Search for the cell housing the specified text and yield its [x, y] center coordinate. 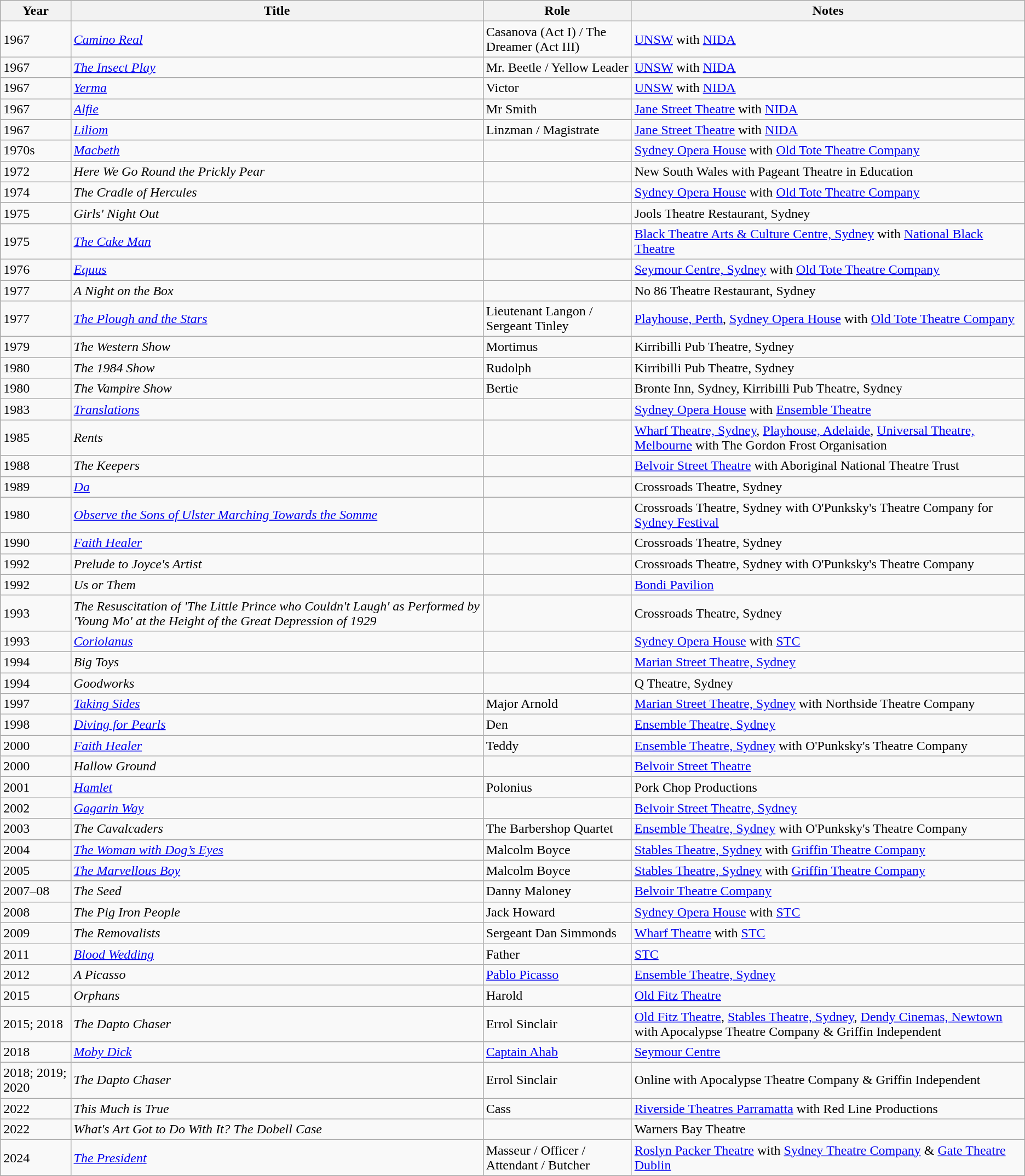
Camino Real [277, 39]
A Night on the Box [277, 291]
Big Toys [277, 662]
Diving for Pearls [277, 725]
The Cake Man [277, 241]
2005 [36, 871]
Marian Street Theatre, Sydney with Northside Theatre Company [828, 704]
Teddy [557, 746]
The Seed [277, 891]
What's Art Got to Do With It? The Dobell Case [277, 1129]
The Insect Play [277, 67]
Father [557, 954]
The 1984 Show [277, 368]
Den [557, 725]
Linzman / Magistrate [557, 130]
1983 [36, 410]
Jools Theatre Restaurant, Sydney [828, 213]
Warners Bay Theatre [828, 1129]
Hamlet [277, 787]
The Removalists [277, 933]
STC [828, 954]
1979 [36, 347]
2001 [36, 787]
Yerma [277, 88]
2009 [36, 933]
2015; 2018 [36, 1024]
Harold [557, 995]
Rudolph [557, 368]
The Plough and the Stars [277, 319]
Liliom [277, 130]
Belvoir Street Theatre, Sydney [828, 808]
The Keepers [277, 466]
Wharf Theatre with STC [828, 933]
Sydney Opera House with Ensemble Theatre [828, 410]
Bronte Inn, Sydney, Kirribilli Pub Theatre, Sydney [828, 389]
Wharf Theatre, Sydney, Playhouse, Adelaide, Universal Theatre, Melbourne with The Gordon Frost Organisation [828, 438]
The Cavalcaders [277, 829]
Year [36, 11]
Rents [277, 438]
Prelude to Joyce's Artist [277, 564]
Cass [557, 1109]
Roslyn Packer Theatre with Sydney Theatre Company & Gate Theatre Dublin [828, 1157]
1970s [36, 151]
2018; 2019; 2020 [36, 1081]
The Woman with Dog’s Eyes [277, 850]
The Marvellous Boy [277, 871]
Taking Sides [277, 704]
A Picasso [277, 975]
Role [557, 11]
Belvoir Theatre Company [828, 891]
2008 [36, 912]
Polonius [557, 787]
Bondi Pavilion [828, 585]
Bertie [557, 389]
2004 [36, 850]
1988 [36, 466]
The Vampire Show [277, 389]
Belvoir Street Theatre with Aboriginal National Theatre Trust [828, 466]
Victor [557, 88]
Seymour Centre [828, 1052]
Major Arnold [557, 704]
Goodworks [277, 683]
Q Theatre, Sydney [828, 683]
No 86 Theatre Restaurant, Sydney [828, 291]
2015 [36, 995]
1976 [36, 269]
Old Fitz Theatre [828, 995]
Black Theatre Arts & Culture Centre, Sydney with National Black Theatre [828, 241]
Playhouse, Perth, Sydney Opera House with Old Tote Theatre Company [828, 319]
2007–08 [36, 891]
1972 [36, 171]
2003 [36, 829]
1989 [36, 487]
The Pig Iron People [277, 912]
Coriolanus [277, 641]
Moby Dick [277, 1052]
The Cradle of Hercules [277, 192]
Seymour Centre, Sydney with Old Tote Theatre Company [828, 269]
2012 [36, 975]
Us or Them [277, 585]
1997 [36, 704]
Riverside Theatres Parramatta with Red Line Productions [828, 1109]
The Resuscitation of 'The Little Prince who Couldn't Laugh' as Performed by 'Young Mo' at the Height of the Great Depression of 1929 [277, 613]
Title [277, 11]
1985 [36, 438]
Pablo Picasso [557, 975]
1998 [36, 725]
2011 [36, 954]
Girls' Night Out [277, 213]
Danny Maloney [557, 891]
Translations [277, 410]
Mr. Beetle / Yellow Leader [557, 67]
Captain Ahab [557, 1052]
The Western Show [277, 347]
Equus [277, 269]
The President [277, 1157]
Mr Smith [557, 109]
Online with Apocalypse Theatre Company & Griffin Independent [828, 1081]
Alfie [277, 109]
Crossroads Theatre, Sydney with O'Punksky's Theatre Company for Sydney Festival [828, 515]
Jack Howard [557, 912]
Orphans [277, 995]
Here We Go Round the Prickly Pear [277, 171]
Da [277, 487]
Mortimus [557, 347]
The Barbershop Quartet [557, 829]
Notes [828, 11]
Observe the Sons of Ulster Marching Towards the Somme [277, 515]
Casanova (Act I) / The Dreamer (Act III) [557, 39]
Marian Street Theatre, Sydney [828, 662]
2024 [36, 1157]
2018 [36, 1052]
Gagarin Way [277, 808]
This Much is True [277, 1109]
Masseur / Officer / Attendant / Butcher [557, 1157]
Old Fitz Theatre, Stables Theatre, Sydney, Dendy Cinemas, Newtown with Apocalypse Theatre Company & Griffin Independent [828, 1024]
Macbeth [277, 151]
Belvoir Street Theatre [828, 766]
2002 [36, 808]
1990 [36, 543]
Lieutenant Langon / Sergeant Tinley [557, 319]
New South Wales with Pageant Theatre in Education [828, 171]
Crossroads Theatre, Sydney with O'Punksky's Theatre Company [828, 564]
Hallow Ground [277, 766]
Sergeant Dan Simmonds [557, 933]
Pork Chop Productions [828, 787]
1974 [36, 192]
Blood Wedding [277, 954]
